Scan for the cell matching the given text and deliver its (x, y) coordinate at center. 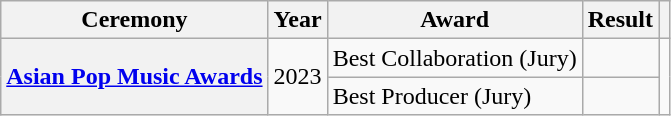
Best Producer (Jury) (454, 96)
Award (454, 20)
Year (298, 20)
Best Collaboration (Jury) (454, 58)
Asian Pop Music Awards (134, 77)
2023 (298, 77)
Result (620, 20)
Ceremony (134, 20)
